From the cell containing the given text, extract its center point as (X, Y) coordinate. 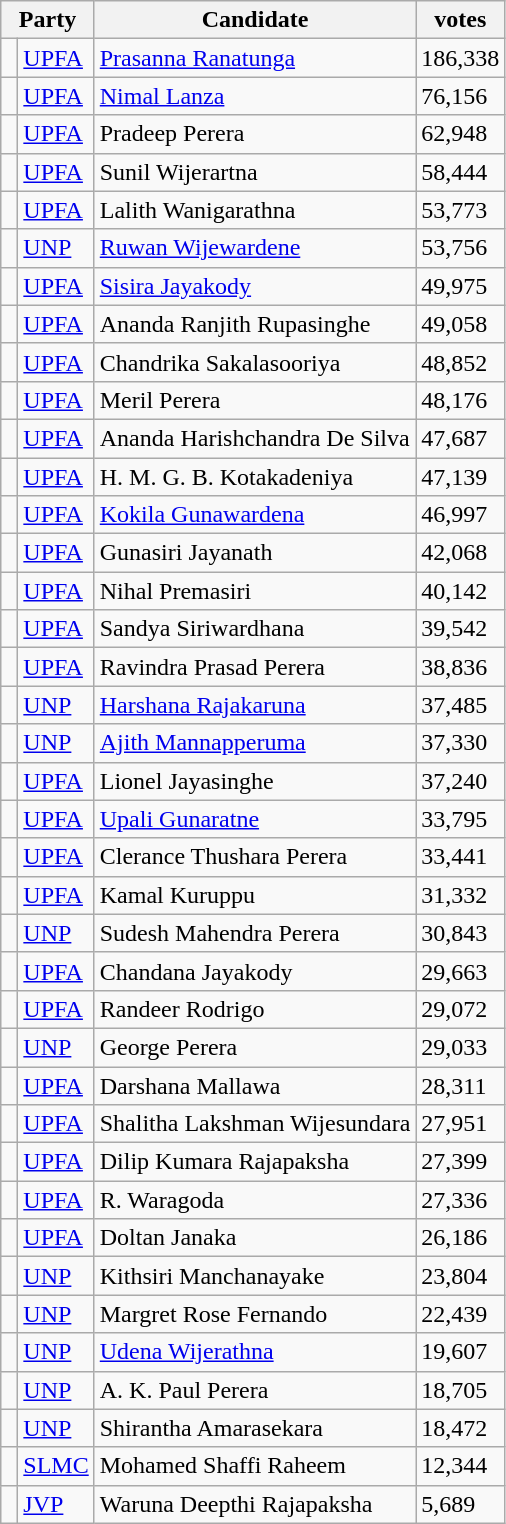
Darshana Mallawa (255, 1085)
49,058 (460, 324)
42,068 (460, 553)
53,756 (460, 248)
30,843 (460, 933)
76,156 (460, 96)
Waruna Deepthi Rajapaksha (255, 1504)
Shalitha Lakshman Wijesundara (255, 1124)
Dilip Kumara Rajapaksha (255, 1162)
Clerance Thushara Perera (255, 857)
46,997 (460, 515)
Lalith Wanigarathna (255, 210)
SLMC (56, 1466)
Sandya Siriwardhana (255, 629)
Mohamed Shaffi Raheem (255, 1466)
37,240 (460, 781)
Doltan Janaka (255, 1238)
Prasanna Ranatunga (255, 58)
29,072 (460, 1009)
27,399 (460, 1162)
Harshana Rajakaruna (255, 705)
40,142 (460, 591)
Shirantha Amarasekara (255, 1428)
JVP (56, 1504)
Ravindra Prasad Perera (255, 667)
28,311 (460, 1085)
Nimal Lanza (255, 96)
Sunil Wijerartna (255, 172)
62,948 (460, 134)
53,773 (460, 210)
A. K. Paul Perera (255, 1390)
votes (460, 20)
Udena Wijerathna (255, 1352)
31,332 (460, 895)
27,951 (460, 1124)
47,687 (460, 438)
Pradeep Perera (255, 134)
Kamal Kuruppu (255, 895)
Nihal Premasiri (255, 591)
19,607 (460, 1352)
Randeer Rodrigo (255, 1009)
22,439 (460, 1314)
Margret Rose Fernando (255, 1314)
5,689 (460, 1504)
18,472 (460, 1428)
49,975 (460, 286)
12,344 (460, 1466)
George Perera (255, 1047)
33,441 (460, 857)
Party (48, 20)
39,542 (460, 629)
26,186 (460, 1238)
Ananda Harishchandra De Silva (255, 438)
Chandrika Sakalasooriya (255, 362)
37,485 (460, 705)
Ajith Mannapperuma (255, 743)
Chandana Jayakody (255, 971)
Sisira Jayakody (255, 286)
48,852 (460, 362)
Sudesh Mahendra Perera (255, 933)
48,176 (460, 400)
Meril Perera (255, 400)
Candidate (255, 20)
47,139 (460, 477)
38,836 (460, 667)
33,795 (460, 819)
Ruwan Wijewardene (255, 248)
29,033 (460, 1047)
29,663 (460, 971)
Upali Gunaratne (255, 819)
186,338 (460, 58)
18,705 (460, 1390)
Kokila Gunawardena (255, 515)
58,444 (460, 172)
R. Waragoda (255, 1200)
Lionel Jayasinghe (255, 781)
37,330 (460, 743)
27,336 (460, 1200)
H. M. G. B. Kotakadeniya (255, 477)
Ananda Ranjith Rupasinghe (255, 324)
Kithsiri Manchanayake (255, 1276)
23,804 (460, 1276)
Gunasiri Jayanath (255, 553)
